Capture the cell that displays the provided text and extract its (x, y) central coordinate. 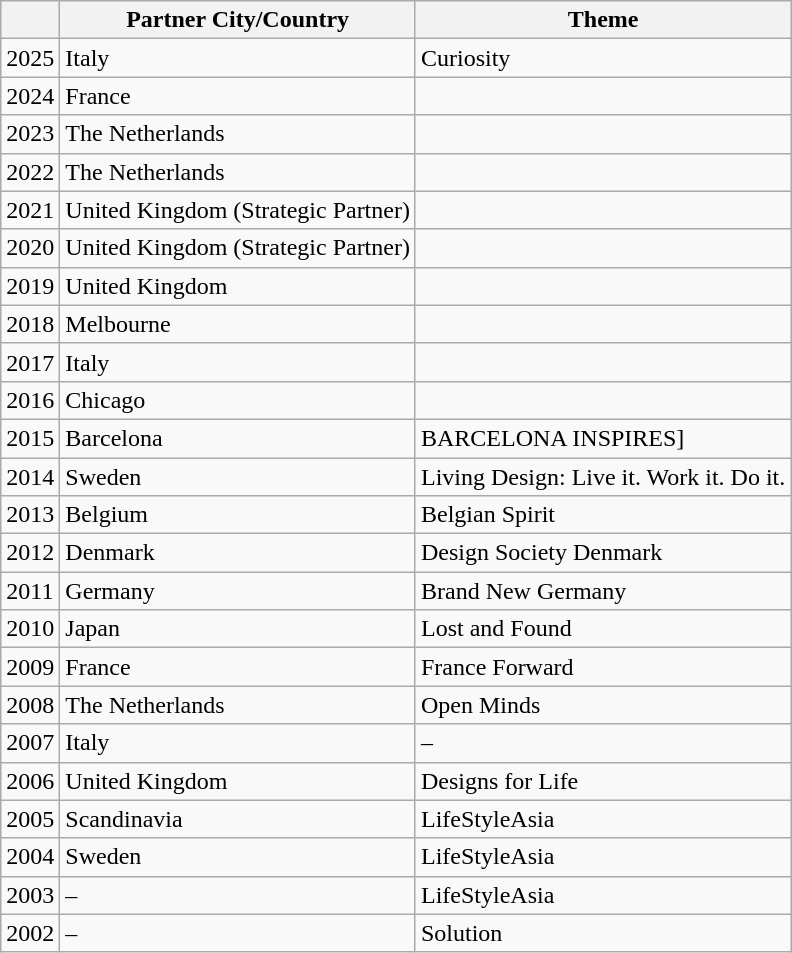
2015 (30, 438)
Curiosity (602, 58)
2013 (30, 515)
2023 (30, 134)
Japan (238, 629)
France Forward (602, 667)
Solution (602, 933)
Belgian Spirit (602, 515)
Lost and Found (602, 629)
2014 (30, 477)
2003 (30, 895)
2007 (30, 743)
2004 (30, 857)
2005 (30, 819)
2022 (30, 172)
2010 (30, 629)
Denmark (238, 553)
2019 (30, 286)
Scandinavia (238, 819)
2021 (30, 210)
Theme (602, 20)
2017 (30, 362)
Melbourne (238, 324)
Design Society Denmark (602, 553)
2011 (30, 591)
2012 (30, 553)
Chicago (238, 400)
2025 (30, 58)
Barcelona (238, 438)
2016 (30, 400)
Designs for Life (602, 781)
2024 (30, 96)
Partner City/Country (238, 20)
2009 (30, 667)
2008 (30, 705)
2020 (30, 248)
Brand New Germany (602, 591)
2018 (30, 324)
2002 (30, 933)
Open Minds (602, 705)
Living Design: Live it. Work it. Do it. (602, 477)
Germany (238, 591)
Belgium (238, 515)
2006 (30, 781)
BARCELONA INSPIRES] (602, 438)
